From the cell containing the given text, extract its center point as (x, y) coordinate. 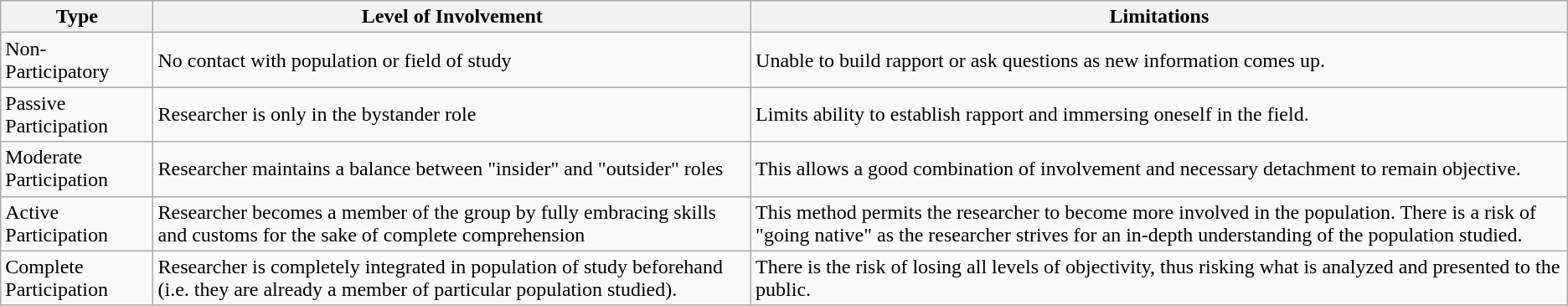
Active Participation (77, 223)
This allows a good combination of involvement and necessary detachment to remain objective. (1159, 169)
Researcher is only in the bystander role (452, 114)
Unable to build rapport or ask questions as new information comes up. (1159, 60)
Researcher becomes a member of the group by fully embracing skills and customs for the sake of complete comprehension (452, 223)
Type (77, 17)
Limits ability to establish rapport and immersing oneself in the field. (1159, 114)
Passive Participation (77, 114)
There is the risk of losing all levels of objectivity, thus risking what is analyzed and presented to the public. (1159, 278)
Level of Involvement (452, 17)
No contact with population or field of study (452, 60)
Complete Participation (77, 278)
Limitations (1159, 17)
Non-Participatory (77, 60)
Moderate Participation (77, 169)
Researcher maintains a balance between "insider" and "outsider" roles (452, 169)
Researcher is completely integrated in population of study beforehand (i.e. they are already a member of particular population studied). (452, 278)
